Determine the (X, Y) coordinate at the center of the cell enclosing the given text.  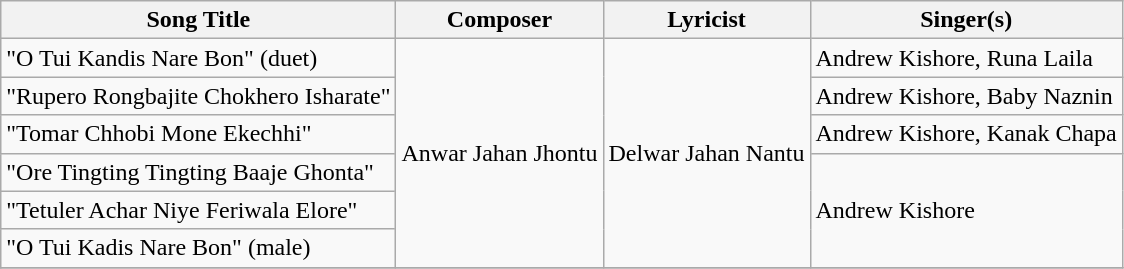
"Tomar Chhobi Mone Ekechhi" (198, 134)
"O Tui Kadis Nare Bon" (male) (198, 248)
Andrew Kishore (966, 210)
"Ore Tingting Tingting Baaje Ghonta" (198, 172)
Andrew Kishore, Baby Naznin (966, 96)
Song Title (198, 20)
Singer(s) (966, 20)
Andrew Kishore, Kanak Chapa (966, 134)
Anwar Jahan Jhontu (500, 153)
"O Tui Kandis Nare Bon" (duet) (198, 58)
"Rupero Rongbajite Chokhero Isharate" (198, 96)
Lyricist (706, 20)
Delwar Jahan Nantu (706, 153)
"Tetuler Achar Niye Feriwala Elore" (198, 210)
Andrew Kishore, Runa Laila (966, 58)
Composer (500, 20)
